Find where the given text appears and provide that cell's center as [X, Y] coordinate. 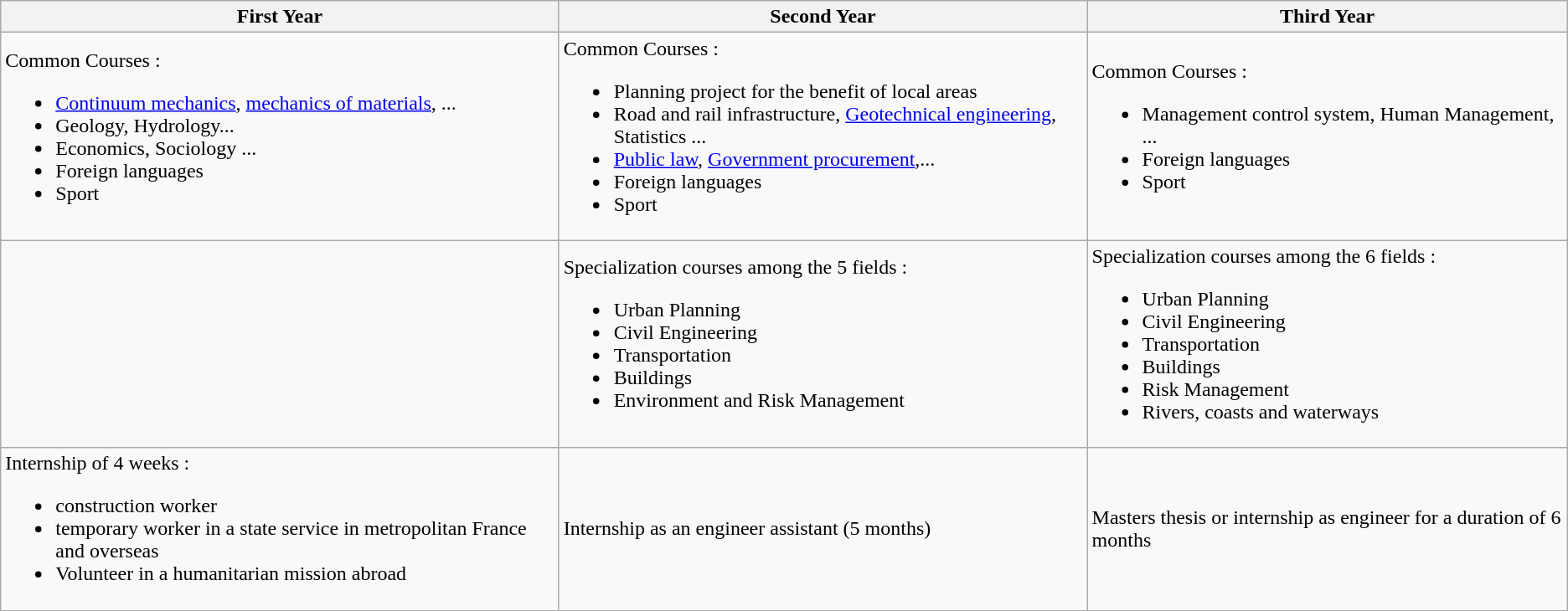
Masters thesis or internship as engineer for a duration of 6 months [1327, 529]
Internship as an engineer assistant (5 months) [823, 529]
Third Year [1327, 17]
First Year [280, 17]
Common Courses :Continuum mechanics, mechanics of materials, ...Geology, Hydrology...Economics, Sociology ...Foreign languagesSport [280, 136]
Common Courses :Management control system, Human Management, ...Foreign languagesSport [1327, 136]
Second Year [823, 17]
Specialization courses among the 5 fields :Urban PlanningCivil EngineeringTransportationBuildingsEnvironment and Risk Management [823, 344]
Specialization courses among the 6 fields :Urban PlanningCivil EngineeringTransportationBuildingsRisk ManagementRivers, coasts and waterways [1327, 344]
